Locate the cell with the specified text and output its (x, y) center coordinate. 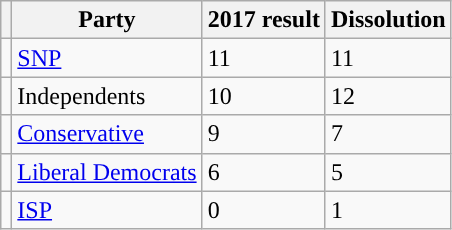
1 (388, 210)
5 (388, 172)
0 (264, 210)
Liberal Democrats (107, 172)
Conservative (107, 134)
Dissolution (388, 20)
Party (107, 20)
2017 result (264, 20)
6 (264, 172)
12 (388, 96)
Independents (107, 96)
SNP (107, 58)
7 (388, 134)
ISP (107, 210)
10 (264, 96)
9 (264, 134)
